Extract the (X, Y) coordinate from the center of the cell holding the provided text.  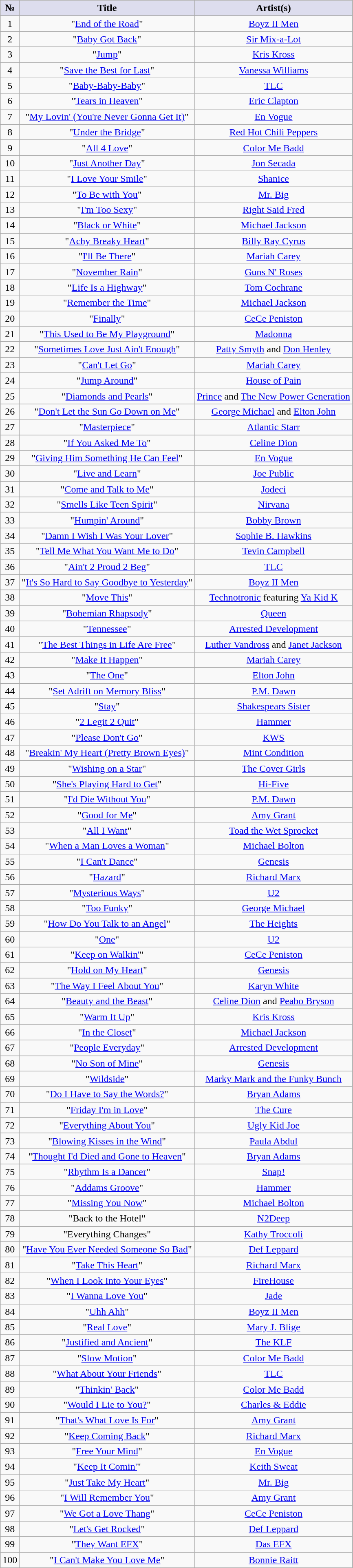
Shakespears Sister (273, 707)
George Michael (273, 908)
51 (10, 799)
"Free Your Mind" (107, 1451)
"I'll Be There" (107, 256)
70 (10, 1094)
41 (10, 644)
"2 Legit 2 Quit" (107, 722)
George Michael and Elton John (273, 411)
"I Wanna Love You" (107, 1296)
56 (10, 877)
11 (10, 179)
71 (10, 1110)
"Beauty and the Beast" (107, 1001)
58 (10, 908)
Keith Sweat (273, 1467)
Kathy Troccoli (273, 1234)
21 (10, 334)
5 (10, 86)
19 (10, 303)
"Can't Let Go" (107, 365)
7 (10, 117)
"Save the Best for Last" (107, 70)
"When I Look Into Your Eyes" (107, 1281)
Celine Dion and Peabo Bryson (273, 1001)
76 (10, 1188)
FireHouse (273, 1281)
Snap! (273, 1172)
53 (10, 830)
40 (10, 629)
65 (10, 1017)
"To Be with You" (107, 194)
"Tears in Heaven" (107, 101)
"Blowing Kisses in the Wind" (107, 1141)
54 (10, 846)
59 (10, 923)
Celine Dion (273, 442)
"Justified and Ancient" (107, 1343)
"Would I Lie to You?" (107, 1405)
"Wildside" (107, 1079)
3 (10, 55)
"I'd Die Without You" (107, 799)
"Just Take My Heart" (107, 1482)
"Everything About You" (107, 1125)
N2Deep (273, 1219)
66 (10, 1032)
88 (10, 1374)
49 (10, 769)
26 (10, 411)
97 (10, 1513)
"Everything Changes" (107, 1234)
"Please Don't Go" (107, 738)
"What About Your Friends" (107, 1374)
Sophie B. Hawkins (273, 536)
Queen (273, 613)
Guns N' Roses (273, 272)
"Diamonds and Pearls" (107, 396)
"Do I Have to Say the Words?" (107, 1094)
47 (10, 738)
87 (10, 1358)
63 (10, 986)
"The Best Things in Life Are Free" (107, 644)
Bonnie Raitt (273, 1560)
"Under the Bridge" (107, 132)
Das EFX (273, 1544)
House of Pain (273, 380)
"End of the Road" (107, 24)
64 (10, 1001)
"Have You Ever Needed Someone So Bad" (107, 1250)
"People Everyday" (107, 1048)
84 (10, 1312)
Ugly Kid Joe (273, 1125)
"Sometimes Love Just Ain't Enough" (107, 349)
72 (10, 1125)
"Just Another Day" (107, 163)
"Make It Happen" (107, 660)
"All I Want" (107, 830)
"Keep It Comin'" (107, 1467)
"Life Is a Highway" (107, 287)
"Baby Got Back" (107, 39)
48 (10, 753)
The Heights (273, 923)
68 (10, 1063)
The Cure (273, 1110)
"Slow Motion" (107, 1358)
"Masterpiece" (107, 427)
"Missing You Now" (107, 1203)
"Hazard" (107, 877)
91 (10, 1420)
82 (10, 1281)
"Thought I'd Died and Gone to Heaven" (107, 1156)
"Jump Around" (107, 380)
55 (10, 861)
15 (10, 241)
"Take This Heart" (107, 1265)
"Finally" (107, 318)
Jon Secada (273, 163)
Right Said Fred (273, 210)
44 (10, 691)
13 (10, 210)
"I Will Remember You" (107, 1498)
"Jump" (107, 55)
"Thinkin' Back" (107, 1389)
Luther Vandross and Janet Jackson (273, 644)
"Humpin' Around" (107, 520)
"All 4 Love" (107, 148)
Elton John (273, 675)
"Damn I Wish I Was Your Lover" (107, 536)
2 (10, 39)
73 (10, 1141)
"Ain't 2 Proud 2 Beg" (107, 567)
30 (10, 474)
79 (10, 1234)
"I'm Too Sexy" (107, 210)
39 (10, 613)
Technotronic featuring Ya Kid K (273, 598)
"Bohemian Rhapsody" (107, 613)
"This Used to Be My Playground" (107, 334)
"Good for Me" (107, 815)
"Giving Him Something He Can Feel" (107, 458)
83 (10, 1296)
18 (10, 287)
"It's So Hard to Say Goodbye to Yesterday" (107, 582)
92 (10, 1435)
8 (10, 132)
31 (10, 489)
"Warm It Up" (107, 1017)
36 (10, 567)
14 (10, 225)
"Tell Me What You Want Me to Do" (107, 551)
KWS (273, 738)
"I Love Your Smile" (107, 179)
Toad the Wet Sprocket (273, 830)
"No Son of Mine" (107, 1063)
"Let's Get Rocked" (107, 1529)
The KLF (273, 1343)
75 (10, 1172)
"Wishing on a Star" (107, 769)
27 (10, 427)
"Mysterious Ways" (107, 892)
22 (10, 349)
Sir Mix-a-Lot (273, 39)
38 (10, 598)
"That's What Love Is For" (107, 1420)
Marky Mark and the Funky Bunch (273, 1079)
"Achy Breaky Heart" (107, 241)
69 (10, 1079)
"Uhh Ahh" (107, 1312)
"My Lovin' (You're Never Gonna Get It)" (107, 117)
Vanessa Williams (273, 70)
"I Can't Make You Love Me" (107, 1560)
"In the Closet" (107, 1032)
24 (10, 380)
Mint Condition (273, 753)
Joe Public (273, 474)
The Cover Girls (273, 769)
46 (10, 722)
Bobby Brown (273, 520)
Atlantic Starr (273, 427)
"Too Funky" (107, 908)
52 (10, 815)
81 (10, 1265)
"Hold on My Heart" (107, 970)
78 (10, 1219)
Charles & Eddie (273, 1405)
"Tennessee" (107, 629)
"Come and Talk to Me" (107, 489)
94 (10, 1467)
"Set Adrift on Memory Bliss" (107, 691)
"Don't Let the Sun Go Down on Me" (107, 411)
28 (10, 442)
95 (10, 1482)
98 (10, 1529)
"How Do You Talk to an Angel" (107, 923)
"The Way I Feel About You" (107, 986)
Karyn White (273, 986)
"Keep on Walkin'" (107, 955)
9 (10, 148)
Prince and The New Power Generation (273, 396)
43 (10, 675)
23 (10, 365)
№ (10, 8)
17 (10, 272)
Nirvana (273, 505)
"Stay" (107, 707)
35 (10, 551)
"Smells Like Teen Spirit" (107, 505)
25 (10, 396)
99 (10, 1544)
"Rhythm Is a Dancer" (107, 1172)
Jade (273, 1296)
89 (10, 1389)
61 (10, 955)
Shanice (273, 179)
37 (10, 582)
93 (10, 1451)
85 (10, 1327)
"Real Love" (107, 1327)
"I Can't Dance" (107, 861)
"Addams Groove" (107, 1188)
60 (10, 939)
"Live and Learn" (107, 474)
74 (10, 1156)
42 (10, 660)
"When a Man Loves a Woman" (107, 846)
"Baby-Baby-Baby" (107, 86)
62 (10, 970)
77 (10, 1203)
"Friday I'm in Love" (107, 1110)
67 (10, 1048)
86 (10, 1343)
20 (10, 318)
Red Hot Chili Peppers (273, 132)
96 (10, 1498)
80 (10, 1250)
"Move This" (107, 598)
4 (10, 70)
Paula Abdul (273, 1141)
Tom Cochrane (273, 287)
Title (107, 8)
"She's Playing Hard to Get" (107, 784)
"Black or White" (107, 225)
34 (10, 536)
100 (10, 1560)
"Keep Coming Back" (107, 1435)
Madonna (273, 334)
57 (10, 892)
"If You Asked Me To" (107, 442)
Patty Smyth and Don Henley (273, 349)
16 (10, 256)
50 (10, 784)
Mary J. Blige (273, 1327)
Tevin Campbell (273, 551)
"One" (107, 939)
"They Want EFX" (107, 1544)
12 (10, 194)
"Breakin' My Heart (Pretty Brown Eyes)" (107, 753)
"Back to the Hotel" (107, 1219)
Hi-Five (273, 784)
90 (10, 1405)
Billy Ray Cyrus (273, 241)
Eric Clapton (273, 101)
"The One" (107, 675)
"We Got a Love Thang" (107, 1513)
"November Rain" (107, 272)
33 (10, 520)
Artist(s) (273, 8)
29 (10, 458)
32 (10, 505)
Jodeci (273, 489)
6 (10, 101)
"Remember the Time" (107, 303)
45 (10, 707)
10 (10, 163)
1 (10, 24)
